Return [X, Y] of the center of cell containing provided text 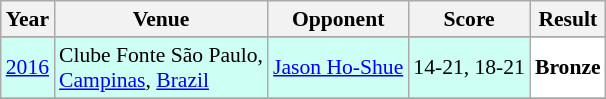
2016 [28, 68]
Bronze [568, 68]
Jason Ho-Shue [338, 68]
Opponent [338, 19]
Score [469, 19]
Venue [161, 19]
Result [568, 19]
14-21, 18-21 [469, 68]
Year [28, 19]
Clube Fonte São Paulo, Campinas, Brazil [161, 68]
